For the text-containing cell, return its midpoint in (X, Y) coordinate format. 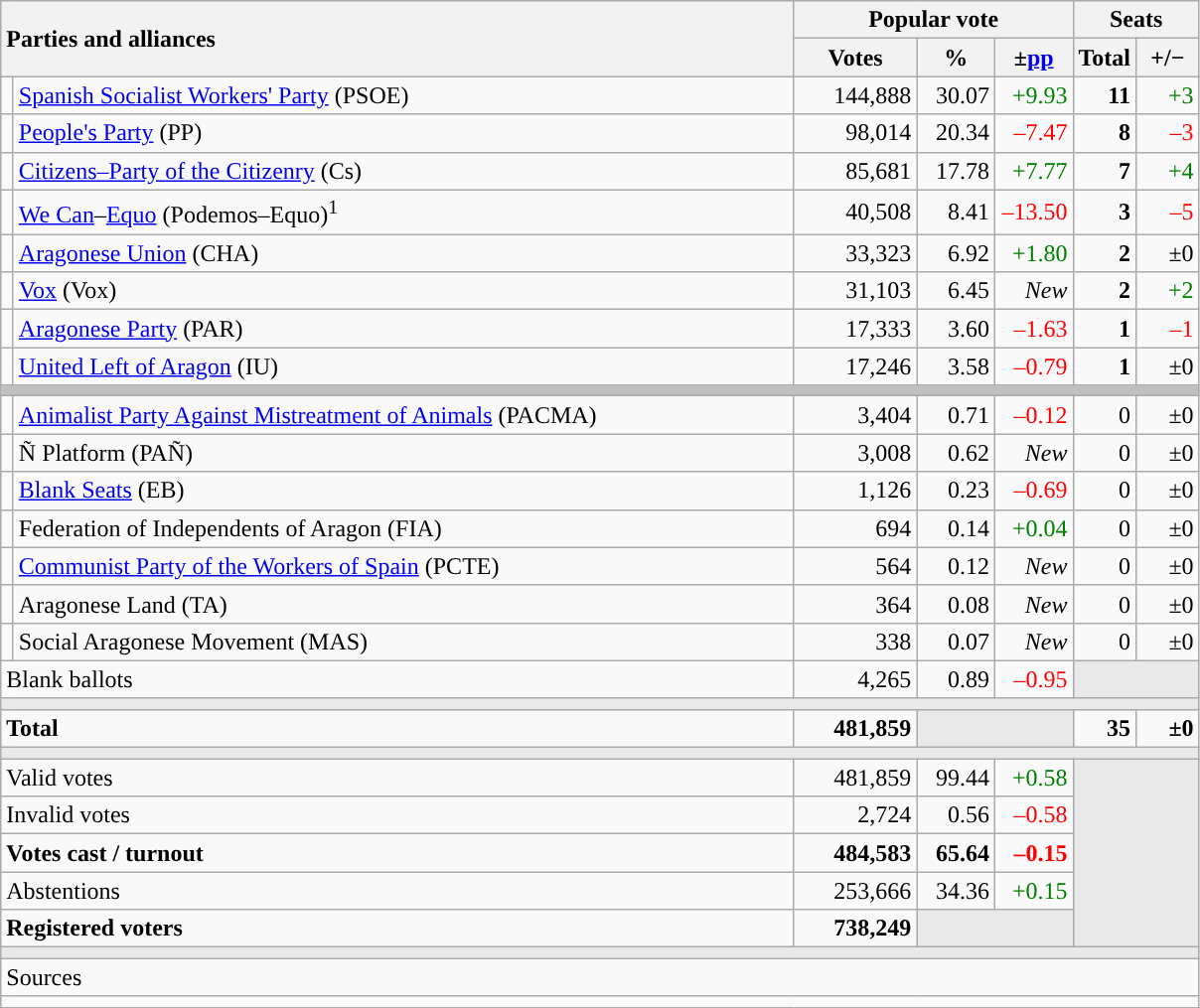
Social Aragonese Movement (MAS) (403, 642)
11 (1105, 95)
99.44 (956, 778)
0.12 (956, 566)
–5 (1168, 213)
694 (855, 528)
Aragonese Party (PAR) (403, 329)
253,666 (855, 891)
8 (1105, 133)
±pp (1033, 58)
–7.47 (1033, 133)
17.78 (956, 171)
31,103 (855, 291)
1,126 (855, 491)
Ñ Platform (PAÑ) (403, 453)
We Can–Equo (Podemos–Equo)1 (403, 213)
7 (1105, 171)
Abstentions (397, 891)
0.71 (956, 415)
Animalist Party Against Mistreatment of Animals (PACMA) (403, 415)
2,724 (855, 815)
United Left of Aragon (IU) (403, 366)
3.58 (956, 366)
+0.58 (1033, 778)
40,508 (855, 213)
3,404 (855, 415)
–13.50 (1033, 213)
564 (855, 566)
–1.63 (1033, 329)
8.41 (956, 213)
0.89 (956, 679)
+/− (1168, 58)
30.07 (956, 95)
Federation of Independents of Aragon (FIA) (403, 528)
+9.93 (1033, 95)
Parties and alliances (397, 39)
33,323 (855, 253)
6.45 (956, 291)
Invalid votes (397, 815)
Sources (600, 977)
Popular vote (934, 20)
–0.69 (1033, 491)
20.34 (956, 133)
–0.12 (1033, 415)
144,888 (855, 95)
+7.77 (1033, 171)
Votes cast / turnout (397, 853)
Spanish Socialist Workers' Party (PSOE) (403, 95)
+0.15 (1033, 891)
+1.80 (1033, 253)
3 (1105, 213)
–0.79 (1033, 366)
Blank Seats (EB) (403, 491)
+4 (1168, 171)
–3 (1168, 133)
0.07 (956, 642)
Aragonese Union (CHA) (403, 253)
Blank ballots (397, 679)
–0.15 (1033, 853)
738,249 (855, 929)
+0.04 (1033, 528)
17,333 (855, 329)
3,008 (855, 453)
–0.95 (1033, 679)
4,265 (855, 679)
% (956, 58)
17,246 (855, 366)
484,583 (855, 853)
Seats (1136, 20)
0.56 (956, 815)
338 (855, 642)
+3 (1168, 95)
Votes (855, 58)
+2 (1168, 291)
65.64 (956, 853)
Vox (Vox) (403, 291)
0.14 (956, 528)
0.23 (956, 491)
364 (855, 604)
People's Party (PP) (403, 133)
85,681 (855, 171)
0.08 (956, 604)
Valid votes (397, 778)
0.62 (956, 453)
Citizens–Party of the Citizenry (Cs) (403, 171)
Communist Party of the Workers of Spain (PCTE) (403, 566)
–1 (1168, 329)
Registered voters (397, 929)
35 (1105, 728)
3.60 (956, 329)
Aragonese Land (TA) (403, 604)
98,014 (855, 133)
6.92 (956, 253)
–0.58 (1033, 815)
34.36 (956, 891)
